For the text-containing cell, return its midpoint in [X, Y] coordinate format. 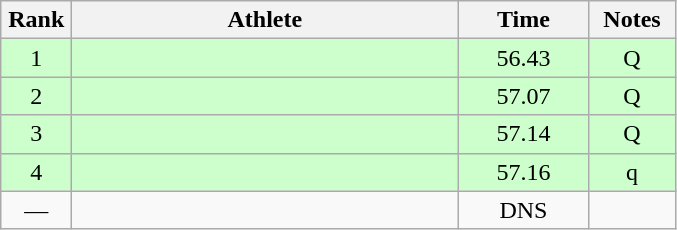
Notes [632, 20]
1 [36, 58]
Athlete [265, 20]
57.16 [524, 172]
4 [36, 172]
— [36, 210]
DNS [524, 210]
q [632, 172]
Time [524, 20]
56.43 [524, 58]
57.14 [524, 134]
3 [36, 134]
Rank [36, 20]
57.07 [524, 96]
2 [36, 96]
